Locate the cell with the specified text and output its (x, y) center coordinate. 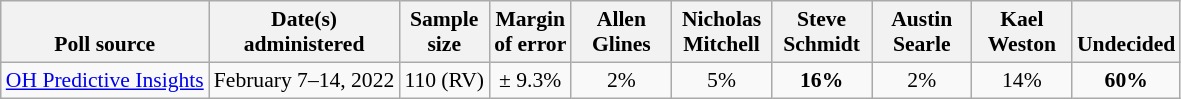
AustinSearle (922, 32)
KaelWeston (1022, 32)
Date(s)administered (304, 32)
5% (721, 80)
60% (1126, 80)
NicholasMitchell (721, 32)
± 9.3% (530, 80)
OH Predictive Insights (105, 80)
14% (1022, 80)
AllenGlines (621, 32)
Undecided (1126, 32)
16% (822, 80)
110 (RV) (444, 80)
Marginof error (530, 32)
February 7–14, 2022 (304, 80)
Poll source (105, 32)
SteveSchmidt (822, 32)
Samplesize (444, 32)
